Identify which cell holds the provided text, then report its [X, Y] central coordinate. 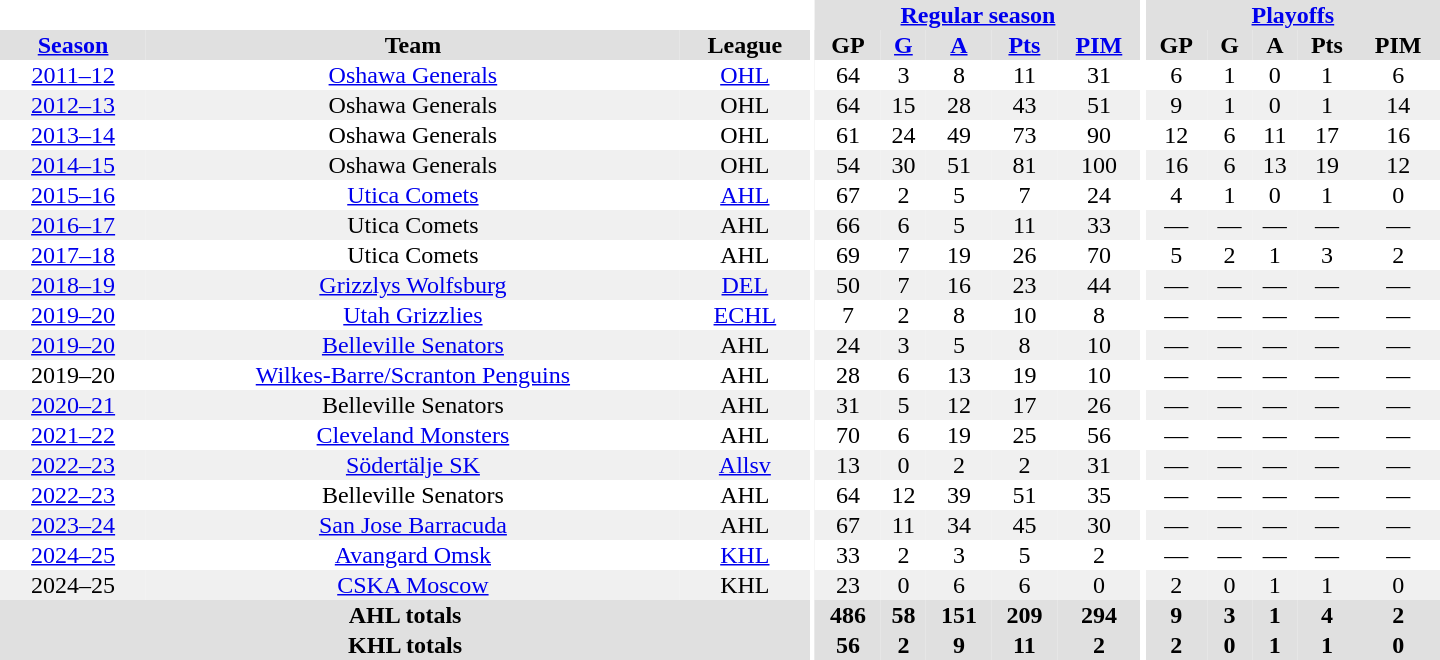
44 [1098, 285]
14 [1398, 105]
Utah Grizzlies [412, 315]
100 [1098, 165]
486 [848, 615]
ECHL [746, 315]
73 [1025, 135]
Avangard Omsk [412, 555]
Playoffs [1293, 15]
25 [1025, 435]
34 [959, 525]
2014–15 [73, 165]
AHL totals [405, 615]
2023–24 [73, 525]
Södertälje SK [412, 465]
Season [73, 45]
2013–14 [73, 135]
2016–17 [73, 225]
2021–22 [73, 435]
39 [959, 495]
CSKA Moscow [412, 585]
Wilkes-Barre/Scranton Penguins [412, 375]
61 [848, 135]
294 [1098, 615]
Allsv [746, 465]
Cleveland Monsters [412, 435]
2011–12 [73, 75]
35 [1098, 495]
90 [1098, 135]
54 [848, 165]
DEL [746, 285]
45 [1025, 525]
San Jose Barracuda [412, 525]
2015–16 [73, 195]
2012–13 [73, 105]
58 [904, 615]
43 [1025, 105]
2020–21 [73, 405]
KHL totals [405, 645]
81 [1025, 165]
Team [412, 45]
2018–19 [73, 285]
Grizzlys Wolfsburg [412, 285]
69 [848, 255]
League [746, 45]
Regular season [978, 15]
50 [848, 285]
15 [904, 105]
66 [848, 225]
2017–18 [73, 255]
151 [959, 615]
209 [1025, 615]
49 [959, 135]
